Provide the [X, Y] coordinate of the cell's center where the given text is located.  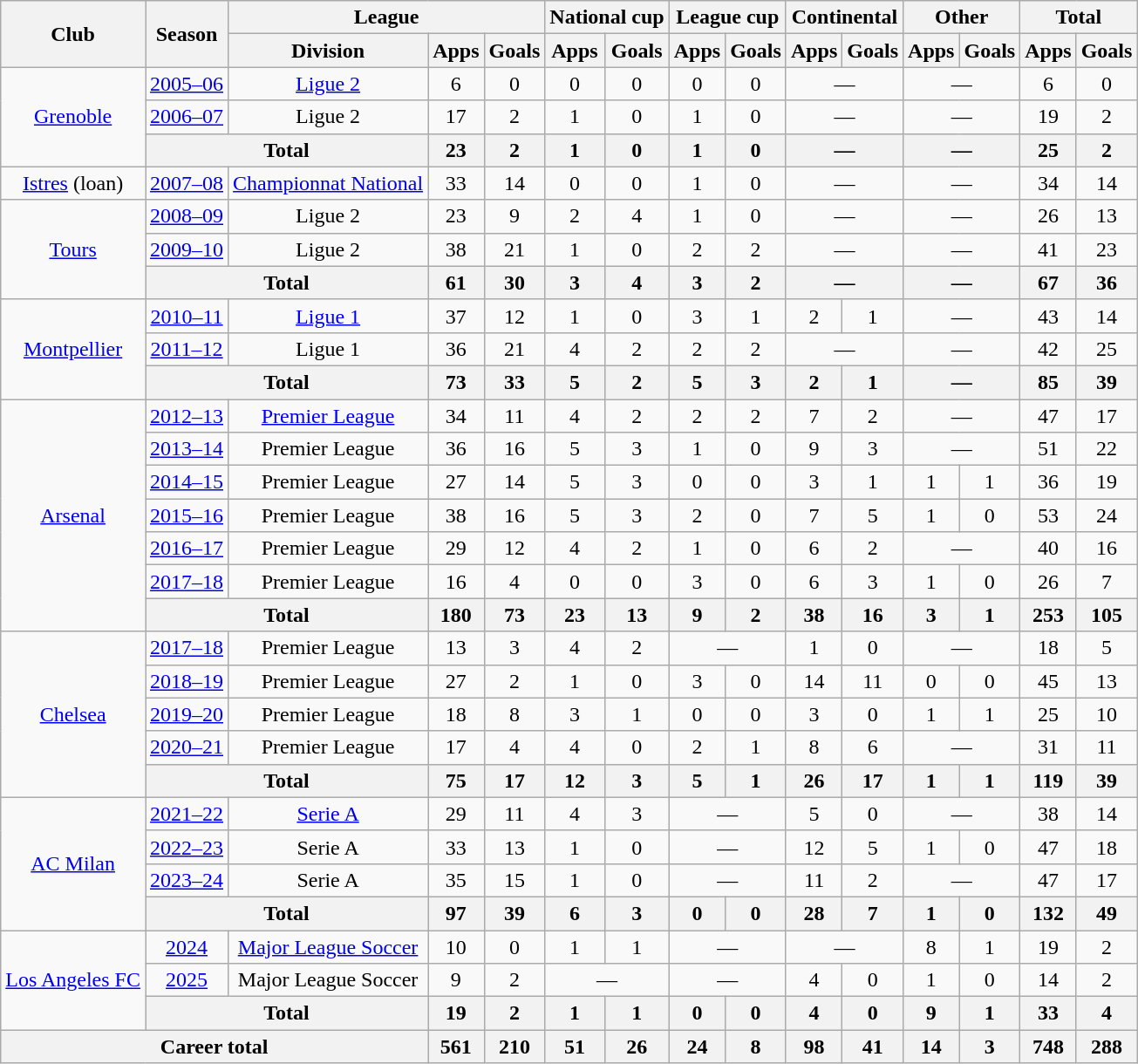
119 [1048, 781]
Los Angeles FC [73, 979]
League cup [727, 17]
53 [1048, 515]
97 [456, 913]
2008–09 [187, 216]
League [387, 17]
2009–10 [187, 249]
2015–16 [187, 515]
22 [1107, 449]
Championnat National [328, 183]
43 [1048, 316]
Istres (loan) [73, 183]
National cup [607, 17]
2013–14 [187, 449]
2018–19 [187, 681]
49 [1107, 913]
Continental [844, 17]
2005–06 [187, 84]
2022–23 [187, 847]
67 [1048, 283]
98 [814, 1047]
28 [814, 913]
40 [1048, 549]
61 [456, 283]
2007–08 [187, 183]
75 [456, 781]
Chelsea [73, 714]
45 [1048, 681]
2020–21 [187, 747]
42 [1048, 349]
37 [456, 316]
2019–20 [187, 714]
2011–12 [187, 349]
253 [1048, 615]
288 [1107, 1047]
31 [1048, 747]
30 [514, 283]
2006–07 [187, 117]
2021–22 [187, 814]
Career total [215, 1047]
Arsenal [73, 515]
Division [328, 51]
Season [187, 34]
Grenoble [73, 117]
2023–24 [187, 880]
15 [514, 880]
AC Milan [73, 863]
35 [456, 880]
561 [456, 1047]
105 [1107, 615]
2016–17 [187, 549]
132 [1048, 913]
Club [73, 34]
748 [1048, 1047]
85 [1048, 382]
210 [514, 1047]
2024 [187, 946]
Tours [73, 249]
2010–11 [187, 316]
Other [962, 17]
2025 [187, 980]
2012–13 [187, 416]
Montpellier [73, 349]
2014–15 [187, 482]
180 [456, 615]
